Detect which cell encompasses the target text, then output its (x, y) center coordinate. 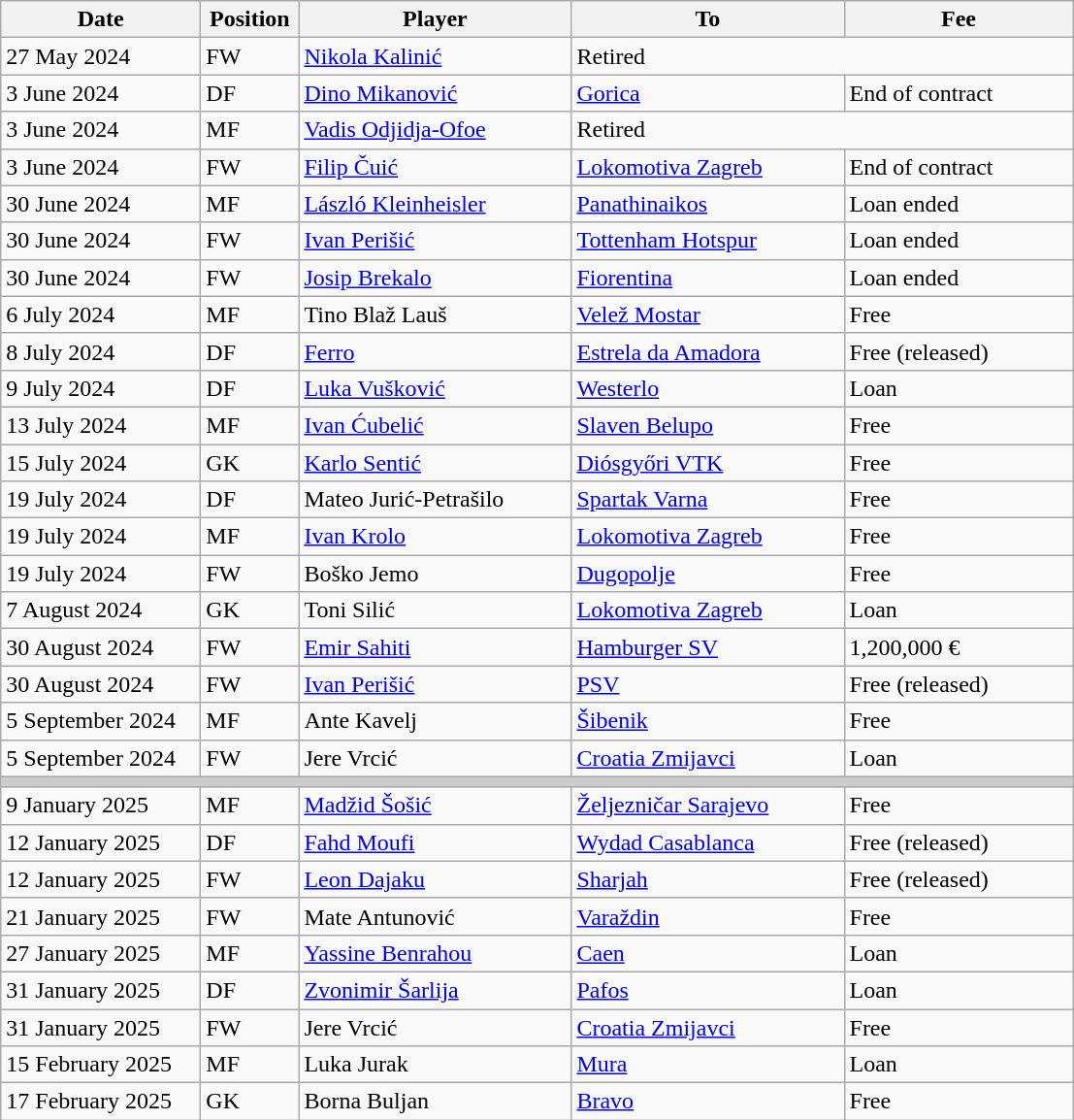
Pafos (708, 990)
Filip Čuić (435, 167)
Šibenik (708, 721)
Željezničar Sarajevo (708, 806)
9 January 2025 (101, 806)
Westerlo (708, 388)
Bravo (708, 1102)
Madžid Šošić (435, 806)
Ante Kavelj (435, 721)
Varaždin (708, 916)
Hamburger SV (708, 647)
Dino Mikanović (435, 93)
9 July 2024 (101, 388)
Vadis Odjidja-Ofoe (435, 130)
Mateo Jurić-Petrašilo (435, 500)
Fahd Moufi (435, 842)
Ivan Krolo (435, 537)
Slaven Belupo (708, 425)
To (708, 19)
Nikola Kalinić (435, 56)
Zvonimir Šarlija (435, 990)
6 July 2024 (101, 314)
27 May 2024 (101, 56)
Spartak Varna (708, 500)
15 July 2024 (101, 463)
Player (435, 19)
Karlo Sentić (435, 463)
15 February 2025 (101, 1065)
Emir Sahiti (435, 647)
Luka Vušković (435, 388)
Gorica (708, 93)
Mate Antunović (435, 916)
Tottenham Hotspur (708, 241)
Panathinaikos (708, 204)
8 July 2024 (101, 351)
Luka Jurak (435, 1065)
László Kleinheisler (435, 204)
Sharjah (708, 879)
1,200,000 € (959, 647)
Yassine Benrahou (435, 953)
Wydad Casablanca (708, 842)
Diósgyőri VTK (708, 463)
Velež Mostar (708, 314)
Ferro (435, 351)
13 July 2024 (101, 425)
Leon Dajaku (435, 879)
Dugopolje (708, 574)
Date (101, 19)
Mura (708, 1065)
Borna Buljan (435, 1102)
27 January 2025 (101, 953)
Fiorentina (708, 278)
Toni Silić (435, 610)
Josip Brekalo (435, 278)
Tino Blaž Lauš (435, 314)
Caen (708, 953)
Fee (959, 19)
Estrela da Amadora (708, 351)
21 January 2025 (101, 916)
Ivan Ćubelić (435, 425)
Boško Jemo (435, 574)
7 August 2024 (101, 610)
PSV (708, 684)
Position (250, 19)
17 February 2025 (101, 1102)
